Extract the (x, y) coordinate from the center of the cell holding the provided text.  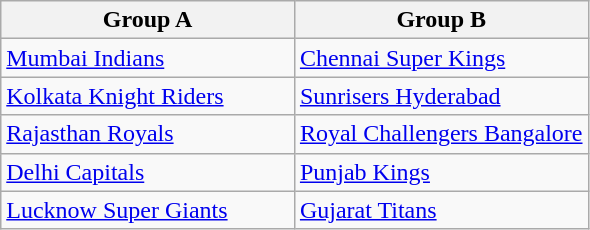
Lucknow Super Giants (148, 210)
Sunrisers Hyderabad (441, 96)
Punjab Kings (441, 172)
Chennai Super Kings (441, 58)
Mumbai Indians (148, 58)
Kolkata Knight Riders (148, 96)
Rajasthan Royals (148, 134)
Group B (441, 20)
Royal Challengers Bangalore (441, 134)
Delhi Capitals (148, 172)
Gujarat Titans (441, 210)
Group A (148, 20)
